For the text-containing cell, return its midpoint in (X, Y) coordinate format. 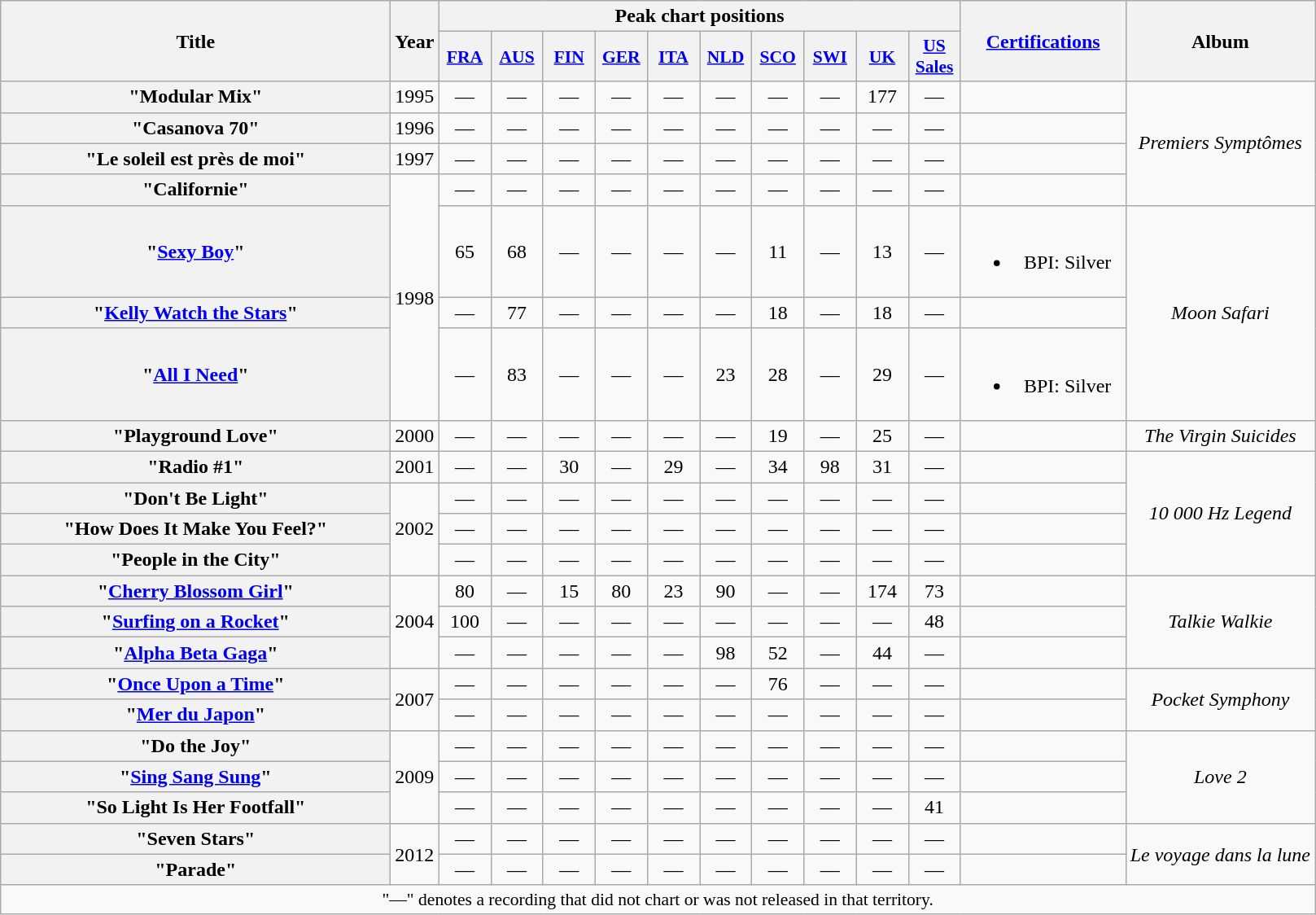
SWI (830, 57)
65 (465, 251)
2000 (415, 436)
2001 (415, 466)
13 (882, 251)
77 (517, 313)
90 (726, 591)
44 (882, 653)
Premiers Symptômes (1220, 143)
SCO (778, 57)
"—" denotes a recording that did not chart or was not released in that territory. (658, 900)
"Sexy Boy" (195, 251)
100 (465, 622)
The Virgin Suicides (1220, 436)
"Alpha Beta Gaga" (195, 653)
"Don't Be Light" (195, 497)
"Casanova 70" (195, 128)
Title (195, 41)
ITA (673, 57)
UK (882, 57)
11 (778, 251)
USSales (934, 57)
"Radio #1" (195, 466)
FRA (465, 57)
1998 (415, 297)
"Mer du Japon" (195, 715)
41 (934, 808)
FIN (569, 57)
34 (778, 466)
2012 (415, 854)
177 (882, 97)
68 (517, 251)
1996 (415, 128)
"So Light Is Her Footfall" (195, 808)
"Cherry Blossom Girl" (195, 591)
31 (882, 466)
NLD (726, 57)
28 (778, 374)
GER (621, 57)
1995 (415, 97)
1997 (415, 159)
Peak chart positions (700, 16)
2002 (415, 528)
"Californie" (195, 190)
"How Does It Make You Feel?" (195, 529)
"All I Need" (195, 374)
73 (934, 591)
"Parade" (195, 869)
"Modular Mix" (195, 97)
Certifications (1043, 41)
Love 2 (1220, 777)
2007 (415, 699)
Pocket Symphony (1220, 699)
Year (415, 41)
174 (882, 591)
"Once Upon a Time" (195, 684)
2004 (415, 622)
76 (778, 684)
30 (569, 466)
25 (882, 436)
"Playground Love" (195, 436)
AUS (517, 57)
Moon Safari (1220, 313)
Le voyage dans la lune (1220, 854)
"Seven Stars" (195, 838)
10 000 Hz Legend (1220, 513)
83 (517, 374)
15 (569, 591)
48 (934, 622)
"Do the Joy" (195, 746)
2009 (415, 777)
"Kelly Watch the Stars" (195, 313)
"People in the City" (195, 560)
"Le soleil est près de moi" (195, 159)
Talkie Walkie (1220, 622)
"Surfing on a Rocket" (195, 622)
Album (1220, 41)
19 (778, 436)
"Sing Sang Sung" (195, 777)
52 (778, 653)
